From the cell containing the given text, extract its center point as [X, Y] coordinate. 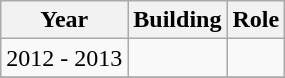
Year [64, 20]
2012 - 2013 [64, 58]
Building [178, 20]
Role [256, 20]
